Detect which cell encompasses the target text, then output its [X, Y] center coordinate. 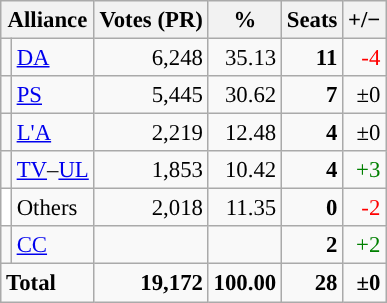
+3 [364, 170]
Alliance [48, 20]
Total [48, 283]
35.13 [244, 58]
28 [312, 283]
11.35 [244, 208]
2,018 [151, 208]
2,219 [151, 133]
PS [52, 95]
% [244, 20]
-4 [364, 58]
-2 [364, 208]
L'A [52, 133]
Seats [312, 20]
DA [52, 58]
2 [312, 245]
5,445 [151, 95]
TV–UL [52, 170]
6,248 [151, 58]
CC [52, 245]
30.62 [244, 95]
100.00 [244, 283]
Others [52, 208]
1,853 [151, 170]
11 [312, 58]
10.42 [244, 170]
+2 [364, 245]
12.48 [244, 133]
19,172 [151, 283]
+/− [364, 20]
0 [312, 208]
7 [312, 95]
Votes (PR) [151, 20]
